Capture the cell that displays the provided text and extract its [x, y] central coordinate. 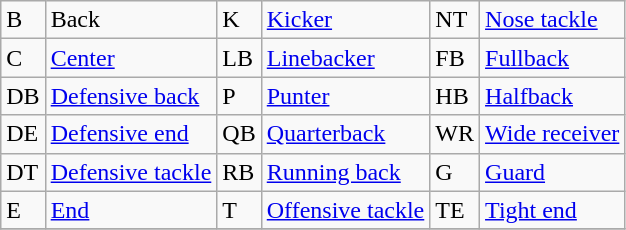
Defensive tackle [131, 172]
Quarterback [346, 134]
Running back [346, 172]
P [239, 96]
HB [455, 96]
Defensive back [131, 96]
DB [23, 96]
Nose tackle [552, 20]
G [455, 172]
Center [131, 58]
C [23, 58]
Guard [552, 172]
RB [239, 172]
Fullback [552, 58]
Defensive end [131, 134]
Kicker [346, 20]
T [239, 210]
Offensive tackle [346, 210]
Back [131, 20]
Wide receiver [552, 134]
Halfback [552, 96]
DT [23, 172]
FB [455, 58]
LB [239, 58]
TE [455, 210]
E [23, 210]
Tight end [552, 210]
NT [455, 20]
DE [23, 134]
QB [239, 134]
Punter [346, 96]
B [23, 20]
Linebacker [346, 58]
End [131, 210]
K [239, 20]
WR [455, 134]
